Locate the cell with the specified text and output its [x, y] center coordinate. 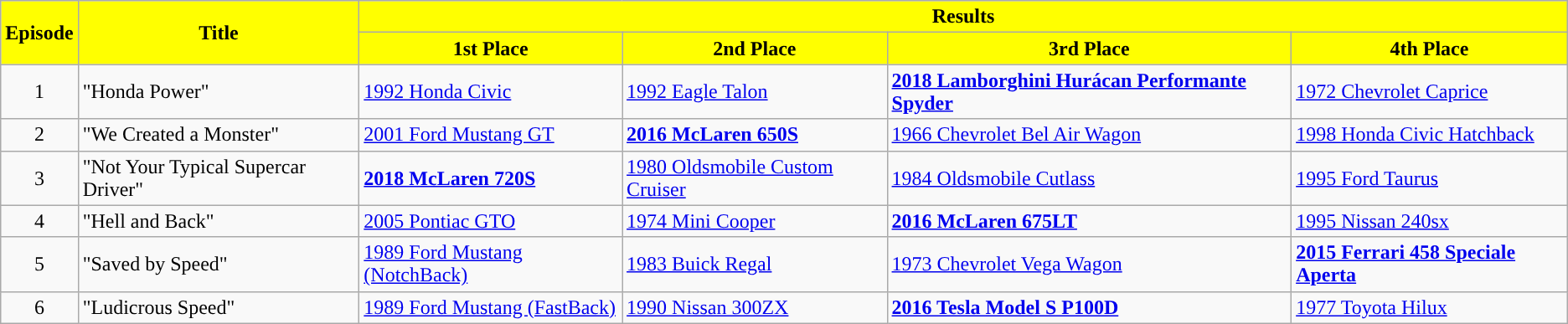
2018 Lamborghini Hurácan Performante Spyder [1089, 92]
Episode [39, 33]
1974 Mini Cooper [755, 221]
1 [39, 92]
2016 McLaren 675LT [1089, 221]
"Ludicrous Speed" [219, 307]
2 [39, 135]
1989 Ford Mustang (NotchBack) [491, 265]
4th Place [1430, 49]
"We Created a Monster" [219, 135]
"Saved by Speed" [219, 265]
1973 Chevrolet Vega Wagon [1089, 265]
"Honda Power" [219, 92]
2001 Ford Mustang GT [491, 135]
2018 McLaren 720S [491, 177]
3rd Place [1089, 49]
Results [963, 17]
1995 Ford Taurus [1430, 177]
1966 Chevrolet Bel Air Wagon [1089, 135]
4 [39, 221]
2016 McLaren 650S [755, 135]
1990 Nissan 300ZX [755, 307]
3 [39, 177]
1st Place [491, 49]
Title [219, 33]
2005 Pontiac GTO [491, 221]
1992 Honda Civic [491, 92]
1983 Buick Regal [755, 265]
2016 Tesla Model S P100D [1089, 307]
1989 Ford Mustang (FastBack) [491, 307]
1984 Oldsmobile Cutlass [1089, 177]
1998 Honda Civic Hatchback [1430, 135]
1995 Nissan 240sx [1430, 221]
"Not Your Typical Supercar Driver" [219, 177]
2015 Ferrari 458 Speciale Aperta [1430, 265]
"Hell and Back" [219, 221]
1992 Eagle Talon [755, 92]
1977 Toyota Hilux [1430, 307]
5 [39, 265]
6 [39, 307]
2nd Place [755, 49]
1972 Chevrolet Caprice [1430, 92]
1980 Oldsmobile Custom Cruiser [755, 177]
